Pinpoint the cell where the given text exists, returning its [x, y] midpoint coordinate. 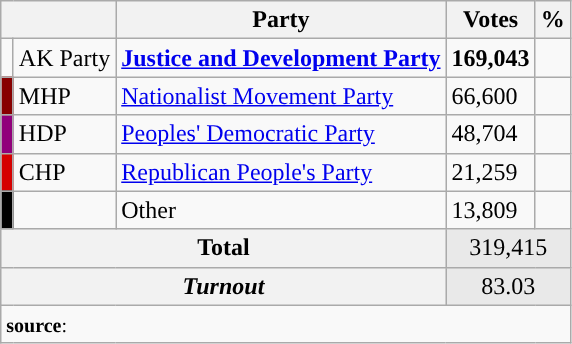
83.03 [508, 286]
319,415 [508, 248]
Peoples' Democratic Party [281, 134]
Justice and Development Party [281, 58]
48,704 [490, 134]
Turnout [224, 286]
169,043 [490, 58]
Other [281, 210]
source: [286, 324]
CHP [64, 172]
% [552, 20]
Party [281, 20]
AK Party [64, 58]
HDP [64, 134]
13,809 [490, 210]
Votes [490, 20]
66,600 [490, 96]
Republican People's Party [281, 172]
Nationalist Movement Party [281, 96]
21,259 [490, 172]
Total [224, 248]
MHP [64, 96]
